Search for the cell housing the specified text and yield its (x, y) center coordinate. 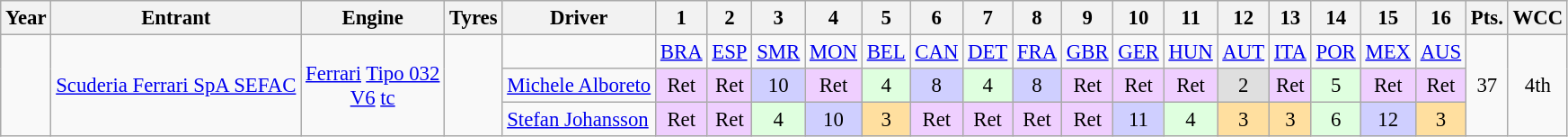
ITA (1290, 52)
7 (988, 18)
13 (1290, 18)
37 (1488, 87)
MON (834, 52)
POR (1335, 52)
BEL (886, 52)
GBR (1087, 52)
15 (1387, 18)
Stefan Johansson (579, 120)
ESP (730, 52)
Year (26, 18)
4th (1537, 87)
Ferrari Tipo 032V6 tc (373, 87)
Driver (579, 18)
14 (1335, 18)
GER (1138, 52)
AUT (1244, 52)
16 (1440, 18)
AUS (1440, 52)
SMR (778, 52)
BRA (681, 52)
MEX (1387, 52)
HUN (1191, 52)
1 (681, 18)
CAN (936, 52)
Scuderia Ferrari SpA SEFAC (176, 87)
Michele Alboreto (579, 86)
Pts. (1488, 18)
FRA (1037, 52)
WCC (1537, 18)
Entrant (176, 18)
DET (988, 52)
9 (1087, 18)
Tyres (474, 18)
Engine (373, 18)
